Locate the cell with the specified text and output its [x, y] center coordinate. 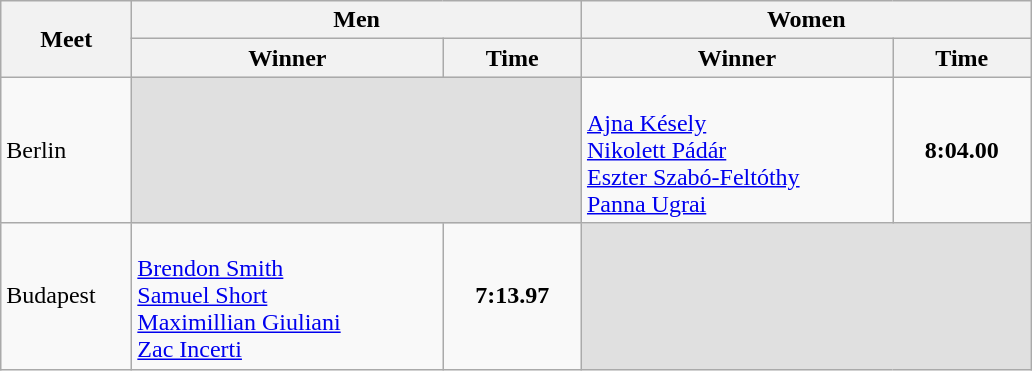
Women [806, 20]
Ajna KéselyNikolett PádárEszter Szabó-FeltóthyPanna Ugrai [736, 150]
Men [357, 20]
Berlin [66, 150]
Meet [66, 39]
Budapest [66, 296]
Brendon SmithSamuel ShortMaximillian GiulianiZac Incerti [288, 296]
7:13.97 [512, 296]
8:04.00 [962, 150]
